Search for the cell housing the specified text and yield its (X, Y) center coordinate. 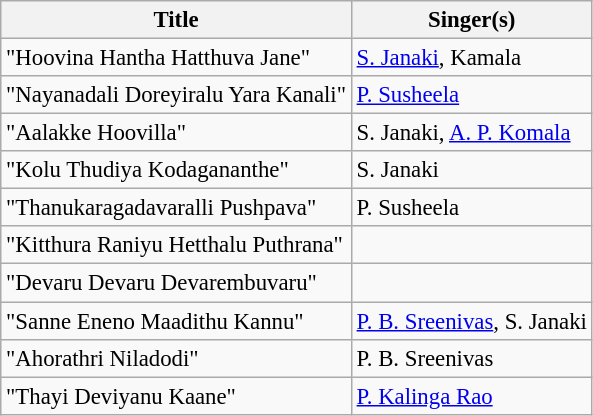
"Devaru Devaru Devarembuvaru" (176, 283)
"Sanne Eneno Maadithu Kannu" (176, 321)
Singer(s) (472, 20)
"Nayanadali Doreyiralu Yara Kanali" (176, 95)
S. Janaki, Kamala (472, 58)
"Kolu Thudiya Kodagananthe" (176, 170)
P. B. Sreenivas, S. Janaki (472, 321)
Title (176, 20)
S. Janaki (472, 170)
"Thayi Deviyanu Kaane" (176, 396)
"Hoovina Hantha Hatthuva Jane" (176, 58)
"Thanukaragadavaralli Pushpava" (176, 208)
S. Janaki, A. P. Komala (472, 133)
P. B. Sreenivas (472, 358)
"Aalakke Hoovilla" (176, 133)
P. Kalinga Rao (472, 396)
"Ahorathri Niladodi" (176, 358)
"Kitthura Raniyu Hetthalu Puthrana" (176, 245)
